Output the [x, y] coordinate of the center of the cell containing the given text.  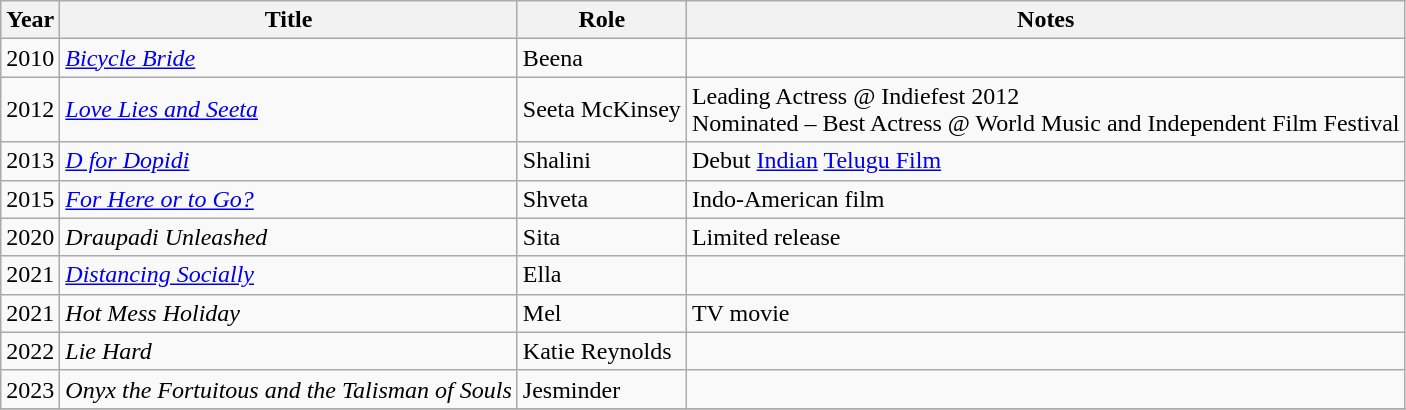
Jesminder [602, 389]
2012 [30, 110]
Bicycle Bride [289, 58]
Seeta McKinsey [602, 110]
Katie Reynolds [602, 351]
2020 [30, 237]
Notes [1046, 20]
D for Dopidi [289, 161]
Year [30, 20]
Love Lies and Seeta [289, 110]
2010 [30, 58]
Lie Hard [289, 351]
Hot Mess Holiday [289, 313]
Shveta [602, 199]
Indo-American film [1046, 199]
Leading Actress @ Indiefest 2012 Nominated – Best Actress @ World Music and Independent Film Festival [1046, 110]
Ella [602, 275]
TV movie [1046, 313]
Draupadi Unleashed [289, 237]
Limited release [1046, 237]
Sita [602, 237]
Onyx the Fortuitous and the Talisman of Souls [289, 389]
Beena [602, 58]
Mel [602, 313]
2015 [30, 199]
2022 [30, 351]
For Here or to Go? [289, 199]
Role [602, 20]
Shalini [602, 161]
Distancing Socially [289, 275]
2013 [30, 161]
2023 [30, 389]
Debut Indian Telugu Film [1046, 161]
Title [289, 20]
